For the text-containing cell, return its midpoint in [X, Y] coordinate format. 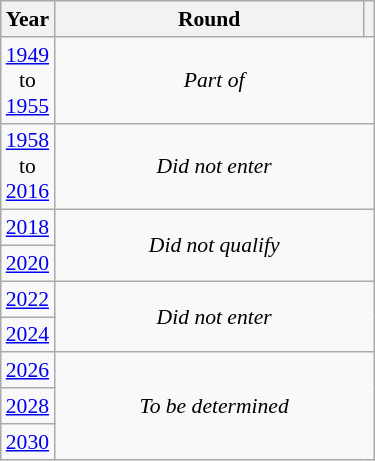
2024 [28, 335]
2028 [28, 406]
1958to2016 [28, 166]
2026 [28, 371]
Part of [214, 80]
2018 [28, 228]
Year [28, 19]
Round [209, 19]
2030 [28, 442]
Did not qualify [214, 246]
To be determined [214, 406]
2020 [28, 264]
1949to1955 [28, 80]
2022 [28, 299]
